For the text-containing cell, return its midpoint in [x, y] coordinate format. 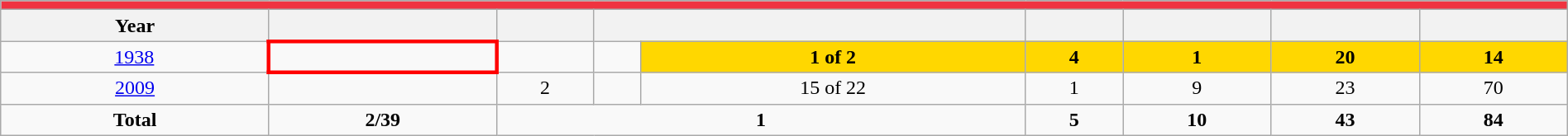
2 [545, 88]
2/39 [382, 120]
10 [1198, 120]
15 of 22 [832, 88]
70 [1494, 88]
5 [1074, 120]
1938 [136, 57]
2009 [136, 88]
84 [1494, 120]
20 [1345, 57]
23 [1345, 88]
Year [136, 26]
4 [1074, 57]
14 [1494, 57]
9 [1198, 88]
1 of 2 [832, 57]
43 [1345, 120]
Total [136, 120]
